Identify which cell holds the provided text, then report its [X, Y] central coordinate. 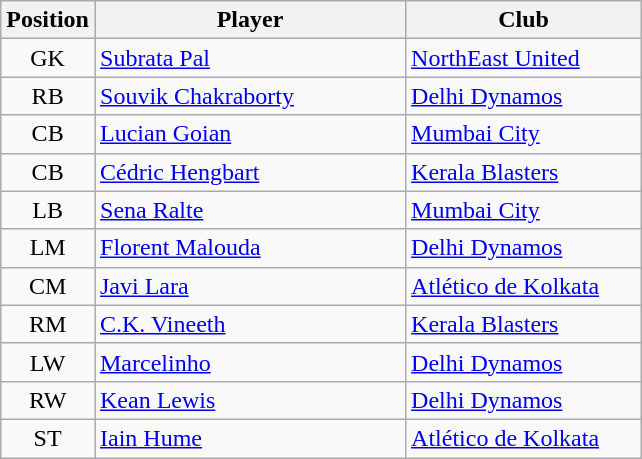
Souvik Chakraborty [250, 96]
RB [48, 96]
RM [48, 324]
ST [48, 438]
Club [524, 20]
LW [48, 362]
RW [48, 400]
Florent Malouda [250, 248]
GK [48, 58]
C.K. Vineeth [250, 324]
Subrata Pal [250, 58]
Iain Hume [250, 438]
CM [48, 286]
NorthEast United [524, 58]
Marcelinho [250, 362]
Kean Lewis [250, 400]
Cédric Hengbart [250, 172]
Player [250, 20]
Position [48, 20]
Sena Ralte [250, 210]
LB [48, 210]
Lucian Goian [250, 134]
LM [48, 248]
Javi Lara [250, 286]
